Capture the cell that displays the provided text and extract its (X, Y) central coordinate. 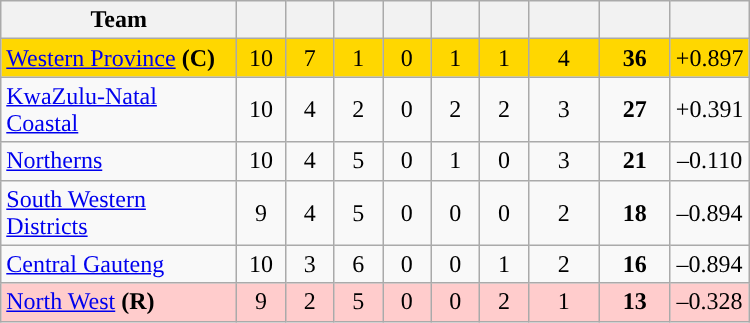
6 (358, 264)
Central Gauteng (119, 264)
KwaZulu-Natal Coastal (119, 110)
Western Province (C) (119, 58)
+0.391 (710, 110)
16 (634, 264)
7 (310, 58)
27 (634, 110)
North West (R) (119, 302)
21 (634, 161)
18 (634, 212)
13 (634, 302)
Northerns (119, 161)
–0.110 (710, 161)
36 (634, 58)
+0.897 (710, 58)
South Western Districts (119, 212)
Team (119, 20)
–0.328 (710, 302)
